Return (X, Y) of the center of cell containing provided text 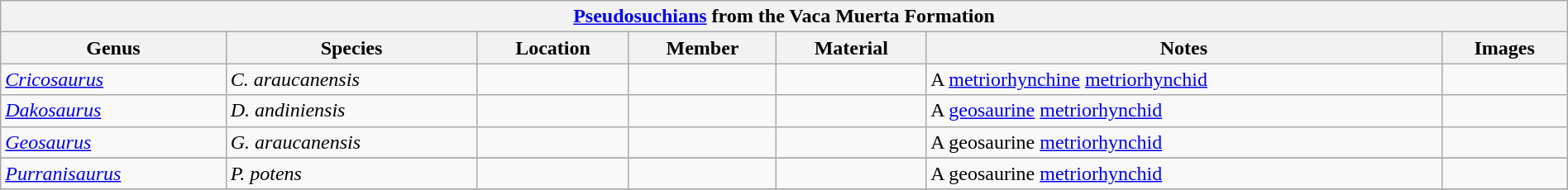
Member (703, 48)
A metriorhynchine metriorhynchid (1184, 79)
D. andiniensis (351, 111)
Pseudosuchians from the Vaca Muerta Formation (784, 17)
Dakosaurus (113, 111)
P. potens (351, 173)
G. araucanensis (351, 142)
Cricosaurus (113, 79)
Genus (113, 48)
Images (1504, 48)
Geosaurus (113, 142)
Purranisaurus (113, 173)
Notes (1184, 48)
Material (852, 48)
C. araucanensis (351, 79)
Species (351, 48)
Location (552, 48)
